Return the [x, y] coordinate for the center point of the cell that contains the specified text.  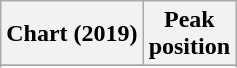
Chart (2019) [72, 34]
Peak position [189, 34]
